Return the [X, Y] coordinate for the center point of the cell that contains the specified text.  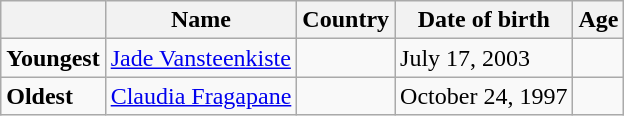
Age [598, 20]
Oldest [53, 96]
Country [346, 20]
October 24, 1997 [484, 96]
Date of birth [484, 20]
Youngest [53, 58]
July 17, 2003 [484, 58]
Name [201, 20]
Jade Vansteenkiste [201, 58]
Claudia Fragapane [201, 96]
